Determine the (X, Y) coordinate at the center of the cell enclosing the given text.  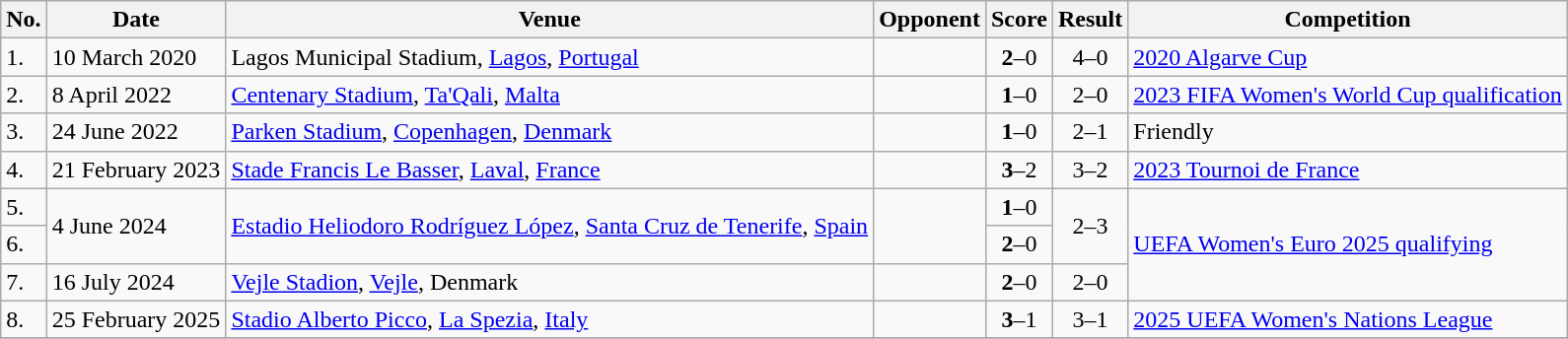
No. (24, 20)
24 June 2022 (136, 132)
8 April 2022 (136, 95)
Competition (1348, 20)
2–3 (1090, 226)
2020 Algarve Cup (1348, 57)
2025 UEFA Women's Nations League (1348, 319)
2. (24, 95)
Estadio Heliodoro Rodríguez López, Santa Cruz de Tenerife, Spain (550, 226)
7. (24, 282)
5. (24, 207)
2023 FIFA Women's World Cup qualification (1348, 95)
25 February 2025 (136, 319)
Vejle Stadion, Vejle, Denmark (550, 282)
Date (136, 20)
1. (24, 57)
Lagos Municipal Stadium, Lagos, Portugal (550, 57)
4. (24, 169)
Stadio Alberto Picco, La Spezia, Italy (550, 319)
16 July 2024 (136, 282)
8. (24, 319)
Opponent (930, 20)
4–0 (1090, 57)
2–1 (1090, 132)
10 March 2020 (136, 57)
Result (1090, 20)
2023 Tournoi de France (1348, 169)
Parken Stadium, Copenhagen, Denmark (550, 132)
Friendly (1348, 132)
6. (24, 244)
Stade Francis Le Basser, Laval, France (550, 169)
UEFA Women's Euro 2025 qualifying (1348, 244)
4 June 2024 (136, 226)
21 February 2023 (136, 169)
Score (1019, 20)
Venue (550, 20)
Centenary Stadium, Ta'Qali, Malta (550, 95)
3. (24, 132)
